For the text-containing cell, return its midpoint in [x, y] coordinate format. 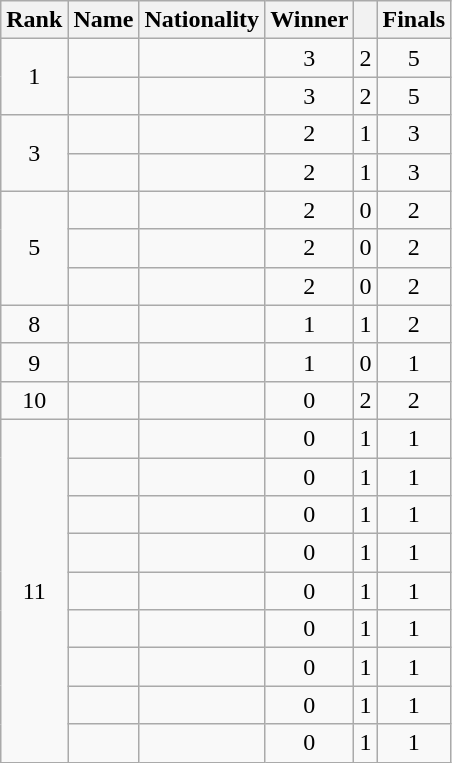
11 [34, 590]
10 [34, 400]
Finals [414, 20]
Rank [34, 20]
Winner [310, 20]
8 [34, 324]
Nationality [202, 20]
9 [34, 362]
Name [104, 20]
